Pinpoint the cell where the given text exists, returning its [x, y] midpoint coordinate. 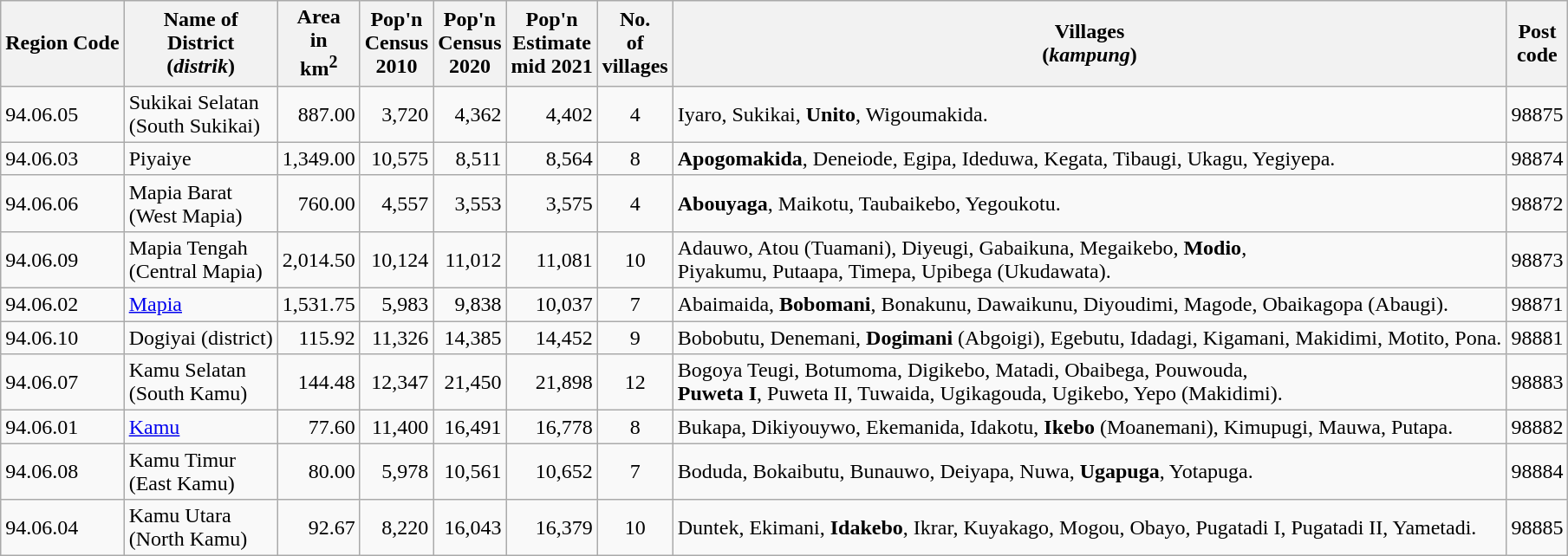
94.06.08 [62, 471]
Mapia [201, 305]
80.00 [319, 471]
16,778 [551, 427]
115.92 [319, 338]
1,531.75 [319, 305]
98872 [1538, 203]
Duntek, Ekimani, Idakebo, Ikrar, Kuyakago, Mogou, Obayo, Pugatadi I, Pugatadi II, Yametadi. [1090, 528]
14,452 [551, 338]
5,978 [396, 471]
Name ofDistrict(distrik) [201, 43]
3,553 [470, 203]
12 [634, 383]
11,081 [551, 260]
Abaimaida, Bobomani, Bonakunu, Dawaikunu, Diyoudimi, Magode, Obaikagopa (Abaugi). [1090, 305]
Abouyaga, Maikotu, Taubaikebo, Yegoukotu. [1090, 203]
Iyaro, Sukikai, Unito, Wigoumakida. [1090, 114]
94.06.03 [62, 158]
Postcode [1538, 43]
760.00 [319, 203]
94.06.06 [62, 203]
Pop'n Census 2010 [396, 43]
Bukapa, Dikiyouywo, Ekemanida, Idakotu, Ikebo (Moanemani), Kimupugi, Mauwa, Putapa. [1090, 427]
98873 [1538, 260]
21,898 [551, 383]
92.67 [319, 528]
98882 [1538, 427]
10,652 [551, 471]
Pop'n Census 2020 [470, 43]
Pop'n Estimate mid 2021 [551, 43]
10,575 [396, 158]
Piyaiye [201, 158]
Sukikai Selatan (South Sukikai) [201, 114]
2,014.50 [319, 260]
77.60 [319, 427]
Kamu [201, 427]
144.48 [319, 383]
Villages(kampung) [1090, 43]
9 [634, 338]
8,564 [551, 158]
Area inkm2 [319, 43]
98871 [1538, 305]
Kamu Timur (East Kamu) [201, 471]
Dogiyai (district) [201, 338]
Kamu Utara (North Kamu) [201, 528]
Bogoya Teugi, Botumoma, Digikebo, Matadi, Obaibega, Pouwouda, Puweta I, Puweta II, Tuwaida, Ugikagouda, Ugikebo, Yepo (Makidimi). [1090, 383]
Adauwo, Atou (Tuamani), Diyeugi, Gabaikuna, Megaikebo, Modio, Piyakumu, Putaapa, Timepa, Upibega (Ukudawata). [1090, 260]
94.06.09 [62, 260]
10,561 [470, 471]
Mapia Barat (West Mapia) [201, 203]
11,326 [396, 338]
887.00 [319, 114]
94.06.05 [62, 114]
94.06.07 [62, 383]
98885 [1538, 528]
5,983 [396, 305]
12,347 [396, 383]
98875 [1538, 114]
9,838 [470, 305]
21,450 [470, 383]
4,557 [396, 203]
16,491 [470, 427]
11,012 [470, 260]
Bobobutu, Denemani, Dogimani (Abgoigi), Egebutu, Idadagi, Kigamani, Makidimi, Motito, Pona. [1090, 338]
No. ofvillages [634, 43]
98884 [1538, 471]
Apogomakida, Deneiode, Egipa, Ideduwa, Kegata, Tibaugi, Ukagu, Yegiyepa. [1090, 158]
4,402 [551, 114]
94.06.10 [62, 338]
14,385 [470, 338]
98883 [1538, 383]
3,720 [396, 114]
4,362 [470, 114]
Mapia Tengah (Central Mapia) [201, 260]
16,043 [470, 528]
1,349.00 [319, 158]
8,220 [396, 528]
98874 [1538, 158]
10,037 [551, 305]
94.06.04 [62, 528]
8,511 [470, 158]
16,379 [551, 528]
10,124 [396, 260]
Boduda, Bokaibutu, Bunauwo, Deiyapa, Nuwa, Ugapuga, Yotapuga. [1090, 471]
98881 [1538, 338]
94.06.01 [62, 427]
3,575 [551, 203]
Region Code [62, 43]
11,400 [396, 427]
Kamu Selatan (South Kamu) [201, 383]
94.06.02 [62, 305]
